Provide the [x, y] coordinate of the cell's center where the given text is located.  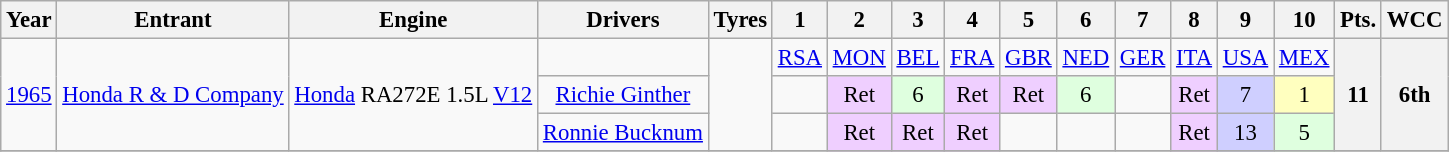
11 [1358, 96]
4 [972, 20]
USA [1245, 58]
1965 [29, 96]
MEX [1304, 58]
Richie Ginther [624, 95]
9 [1245, 20]
Honda RA272E 1.5L V12 [414, 96]
BEL [918, 58]
Entrant [173, 20]
NED [1086, 58]
2 [859, 20]
Year [29, 20]
GBR [1028, 58]
GER [1142, 58]
Honda R & D Company [173, 96]
WCC [1414, 20]
8 [1194, 20]
RSA [800, 58]
ITA [1194, 58]
FRA [972, 58]
10 [1304, 20]
3 [918, 20]
Pts. [1358, 20]
Ronnie Bucknum [624, 133]
Tyres [740, 20]
Engine [414, 20]
MON [859, 58]
Drivers [624, 20]
13 [1245, 133]
6th [1414, 96]
